From the cell containing the given text, extract its center point as [X, Y] coordinate. 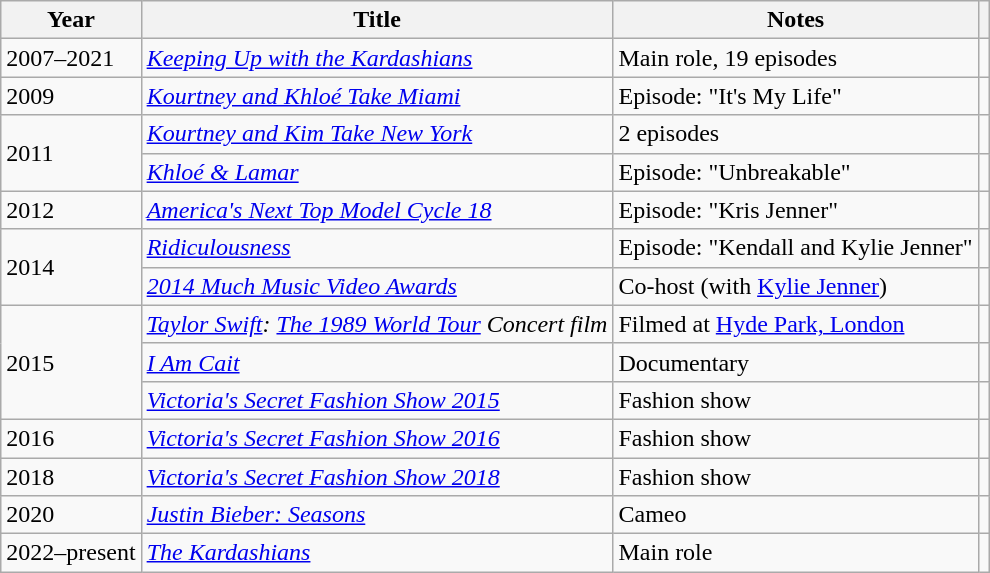
2012 [71, 210]
Filmed at Hyde Park, London [796, 324]
America's Next Top Model Cycle 18 [377, 210]
2 episodes [796, 134]
Title [377, 20]
2016 [71, 438]
I Am Cait [377, 362]
Victoria's Secret Fashion Show 2016 [377, 438]
Episode: "Kendall and Kylie Jenner" [796, 248]
2020 [71, 515]
2007–2021 [71, 58]
Main role [796, 553]
2014 [71, 267]
Episode: "Kris Jenner" [796, 210]
Kourtney and Khloé Take Miami [377, 96]
Kourtney and Kim Take New York [377, 134]
Victoria's Secret Fashion Show 2015 [377, 400]
2022–present [71, 553]
Co-host (with Kylie Jenner) [796, 286]
Ridiculousness [377, 248]
Justin Bieber: Seasons [377, 515]
2009 [71, 96]
Notes [796, 20]
Cameo [796, 515]
2014 Much Music Video Awards [377, 286]
The Kardashians [377, 553]
Documentary [796, 362]
Main role, 19 episodes [796, 58]
Khloé & Lamar [377, 172]
Taylor Swift: The 1989 World Tour Concert film [377, 324]
Victoria's Secret Fashion Show 2018 [377, 477]
2018 [71, 477]
Year [71, 20]
Keeping Up with the Kardashians [377, 58]
Episode: "Unbreakable" [796, 172]
2011 [71, 153]
2015 [71, 362]
Episode: "It's My Life" [796, 96]
